Search for the cell housing the specified text and yield its (X, Y) center coordinate. 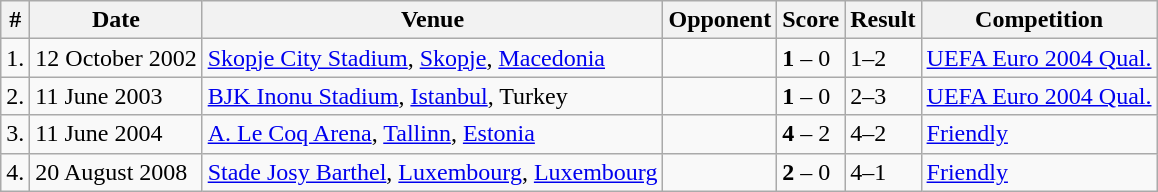
2–3 (883, 96)
Date (116, 20)
A. Le Coq Arena, Tallinn, Estonia (432, 134)
# (16, 20)
Competition (1039, 20)
Score (811, 20)
4–1 (883, 172)
Opponent (720, 20)
3. (16, 134)
4 – 2 (811, 134)
4–2 (883, 134)
2 – 0 (811, 172)
20 August 2008 (116, 172)
11 June 2004 (116, 134)
Skopje City Stadium, Skopje, Macedonia (432, 58)
12 October 2002 (116, 58)
1. (16, 58)
2. (16, 96)
4. (16, 172)
1–2 (883, 58)
Venue (432, 20)
BJK Inonu Stadium, Istanbul, Turkey (432, 96)
Stade Josy Barthel, Luxembourg, Luxembourg (432, 172)
Result (883, 20)
11 June 2003 (116, 96)
